Capture the cell that displays the provided text and extract its [x, y] central coordinate. 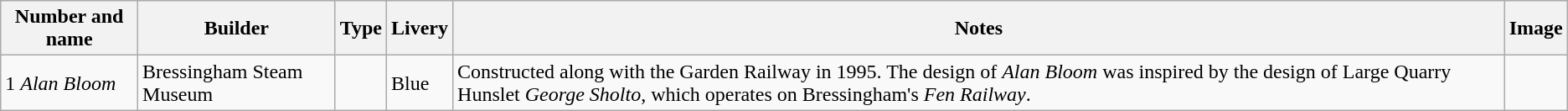
Type [360, 29]
Notes [979, 29]
Number and name [70, 29]
Livery [419, 29]
Blue [419, 82]
Bressingham Steam Museum [237, 82]
Builder [237, 29]
1 Alan Bloom [70, 82]
Image [1536, 29]
